Scan for the cell matching the given text and deliver its (X, Y) coordinate at center. 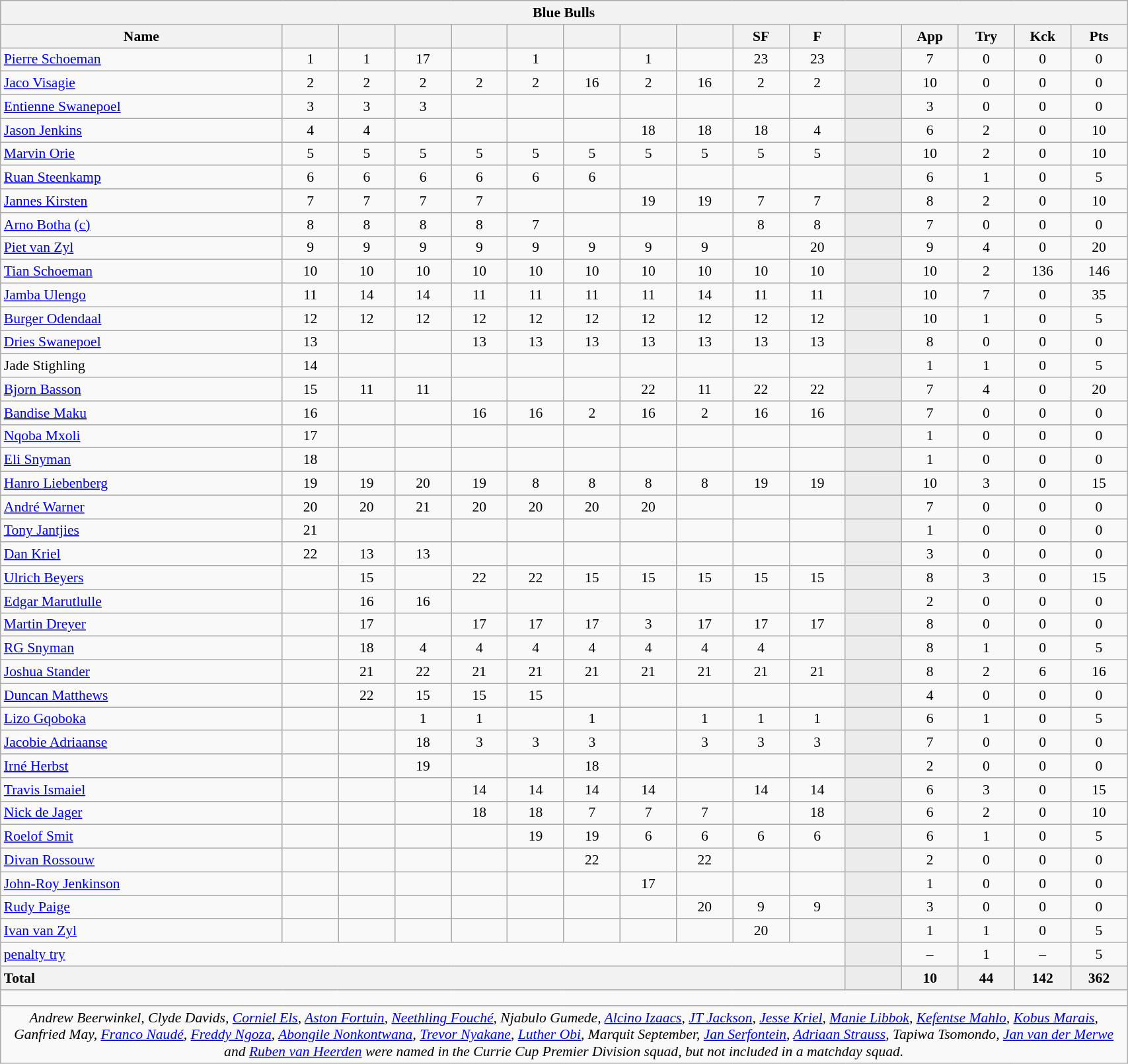
SF (761, 36)
Rudy Paige (141, 907)
Try (986, 36)
App (930, 36)
146 (1098, 272)
Bandise Maku (141, 413)
Nick de Jager (141, 813)
Roelof Smit (141, 837)
Ulrich Beyers (141, 578)
Ivan van Zyl (141, 931)
Jannes Kirsten (141, 201)
Irné Herbst (141, 766)
Name (141, 36)
Ruan Steenkamp (141, 178)
142 (1043, 978)
Kck (1043, 36)
Arno Botha (c) (141, 225)
Tian Schoeman (141, 272)
Dan Kriel (141, 554)
Divan Rossouw (141, 860)
Bjorn Basson (141, 389)
Travis Ismaiel (141, 790)
44 (986, 978)
Burger Odendaal (141, 319)
362 (1098, 978)
Eli Snyman (141, 460)
André Warner (141, 507)
Entienne Swanepoel (141, 107)
F (817, 36)
Jaco Visagie (141, 83)
Blue Bulls (564, 13)
Nqoba Mxoli (141, 436)
RG Snyman (141, 648)
Pierre Schoeman (141, 59)
Hanro Liebenberg (141, 484)
Duncan Matthews (141, 695)
35 (1098, 295)
penalty try (423, 954)
Martin Dreyer (141, 625)
Pts (1098, 36)
Edgar Marutlulle (141, 601)
Jade Stighling (141, 366)
Tony Jantjies (141, 531)
John-Roy Jenkinson (141, 884)
Marvin Orie (141, 154)
Lizo Gqoboka (141, 719)
Jason Jenkins (141, 130)
Jacobie Adriaanse (141, 743)
136 (1043, 272)
Jamba Ulengo (141, 295)
Joshua Stander (141, 672)
Total (423, 978)
Piet van Zyl (141, 248)
Dries Swanepoel (141, 342)
